Extract the (X, Y) coordinate from the center of the cell holding the provided text.  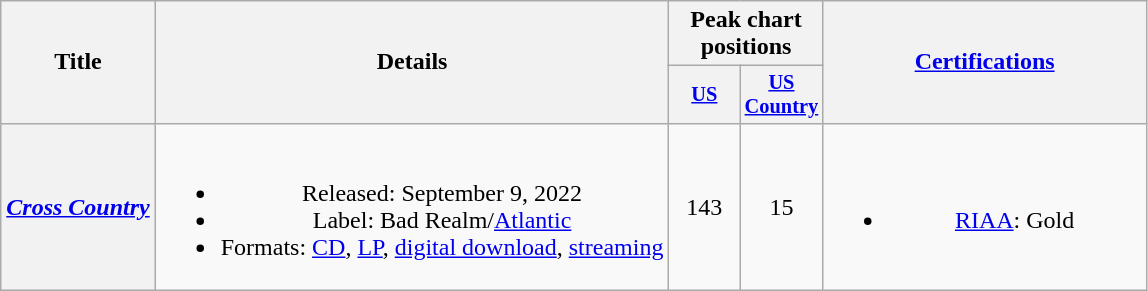
Cross Country (78, 206)
US (704, 95)
Details (412, 62)
143 (704, 206)
USCountry (782, 95)
Peak chart positions (746, 34)
15 (782, 206)
Released: September 9, 2022Label: Bad Realm/AtlanticFormats: CD, LP, digital download, streaming (412, 206)
Title (78, 62)
RIAA: Gold (984, 206)
Certifications (984, 62)
